Scan for the cell matching the given text and deliver its [X, Y] coordinate at center. 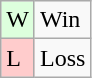
W [18, 20]
L [18, 58]
Win [62, 20]
Loss [62, 58]
